Locate the cell with the specified text and output its (X, Y) center coordinate. 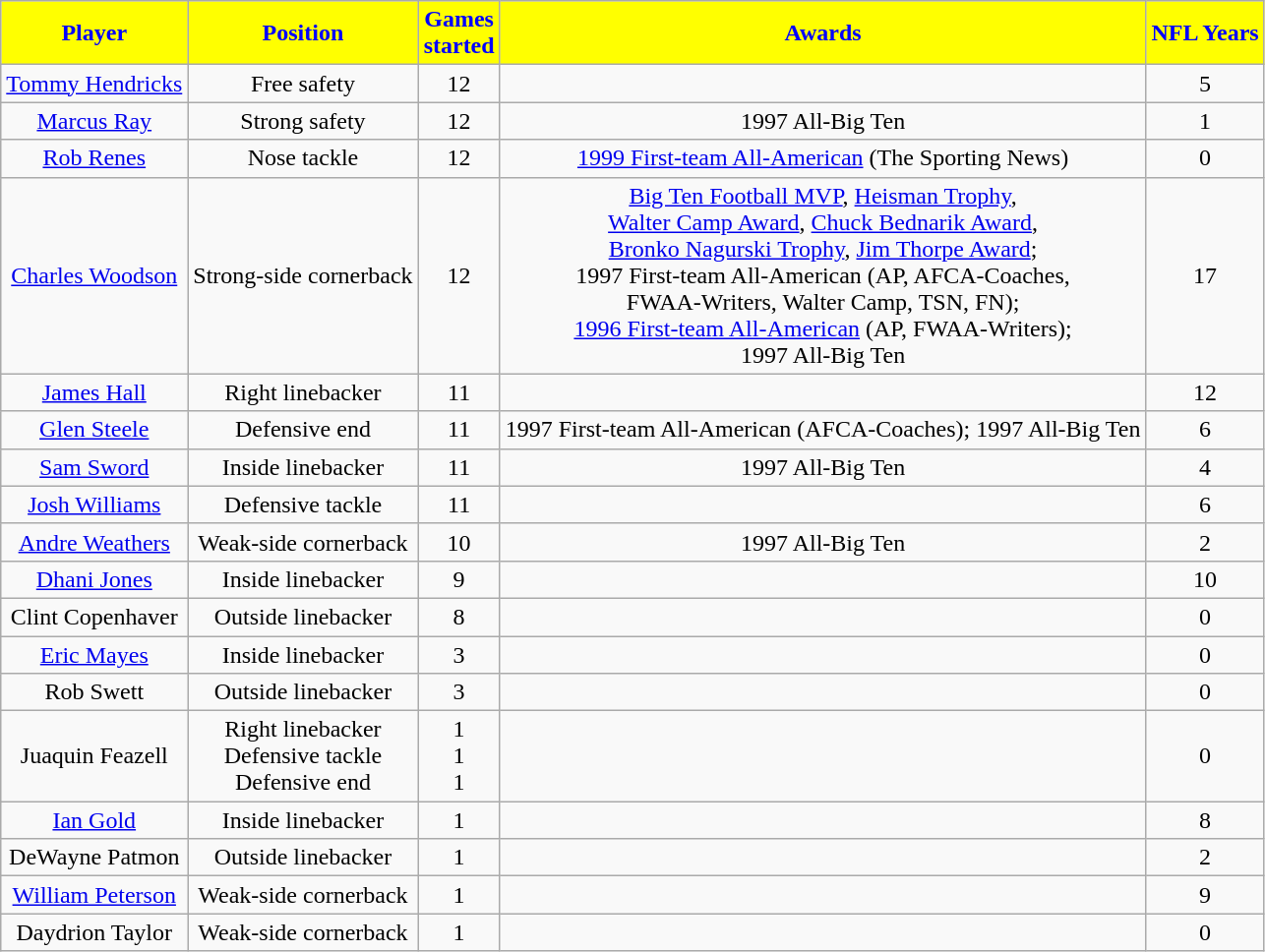
Eric Mayes (94, 654)
Position (303, 33)
Right linebacker (303, 392)
Sam Sword (94, 467)
1999 First-team All-American (The Sporting News) (822, 158)
Awards (822, 33)
Charles Woodson (94, 275)
James Hall (94, 392)
17 (1205, 275)
Defensive end (303, 430)
Daydrion Taylor (94, 932)
William Peterson (94, 895)
Free safety (303, 84)
Rob Renes (94, 158)
Juaquin Feazell (94, 756)
Strong safety (303, 121)
DeWayne Patmon (94, 858)
Glen Steele (94, 430)
Rob Swett (94, 692)
111 (458, 756)
Dhani Jones (94, 579)
Gamesstarted (458, 33)
Clint Copenhaver (94, 617)
Marcus Ray (94, 121)
Josh Williams (94, 505)
Nose tackle (303, 158)
Ian Gold (94, 820)
4 (1205, 467)
Tommy Hendricks (94, 84)
Strong-side cornerback (303, 275)
Player (94, 33)
5 (1205, 84)
Right linebackerDefensive tackleDefensive end (303, 756)
NFL Years (1205, 33)
Andre Weathers (94, 542)
1997 First-team All-American (AFCA-Coaches); 1997 All-Big Ten (822, 430)
Defensive tackle (303, 505)
